Scan for the cell matching the given text and deliver its (X, Y) coordinate at center. 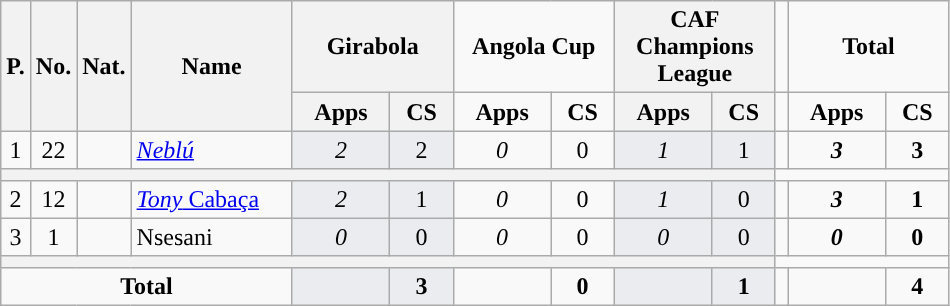
No. (53, 66)
12 (53, 199)
Neblú (212, 150)
Girabola (372, 47)
Angola Cup (534, 47)
Nat. (104, 66)
Name (212, 66)
22 (53, 150)
Nsesani (212, 237)
Tony Cabaça (212, 199)
P. (16, 66)
CAF Champions League (694, 47)
4 (918, 286)
